Pinpoint the cell where the given text exists, returning its (x, y) midpoint coordinate. 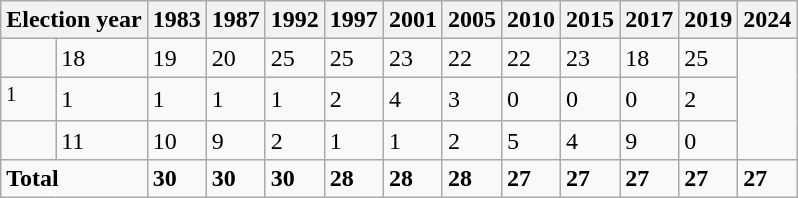
2024 (768, 20)
Election year (74, 20)
Total (74, 178)
2010 (530, 20)
1997 (354, 20)
1992 (294, 20)
20 (236, 58)
1983 (176, 20)
2015 (590, 20)
2017 (650, 20)
11 (102, 140)
3 (472, 100)
1987 (236, 20)
5 (530, 140)
2019 (708, 20)
10 (176, 140)
2001 (412, 20)
2005 (472, 20)
19 (176, 58)
